Provide the (X, Y) coordinate of the cell's center where the given text is located.  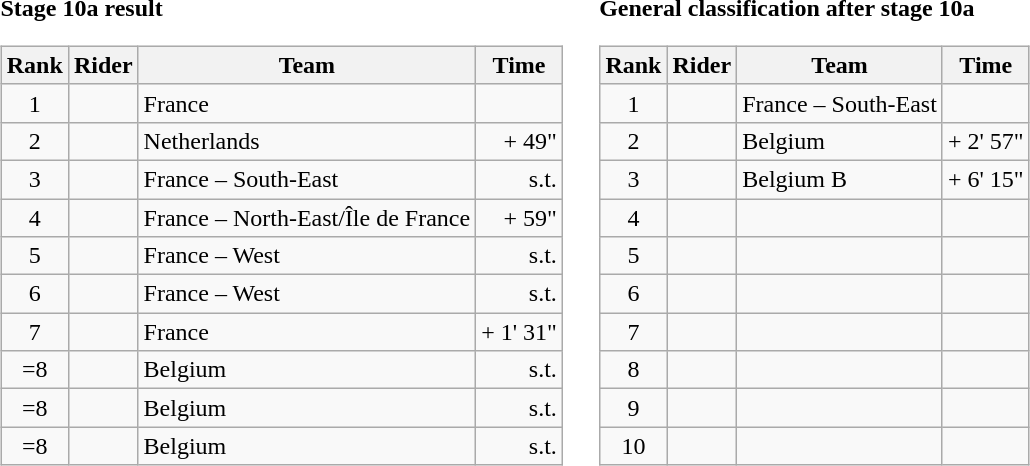
8 (634, 370)
+ 59" (520, 217)
+ 1' 31" (520, 332)
Belgium B (840, 179)
France – North-East/Île de France (307, 217)
+ 6' 15" (986, 179)
9 (634, 408)
10 (634, 446)
+ 2' 57" (986, 141)
Netherlands (307, 141)
+ 49" (520, 141)
